Pinpoint the cell where the given text exists, returning its [x, y] midpoint coordinate. 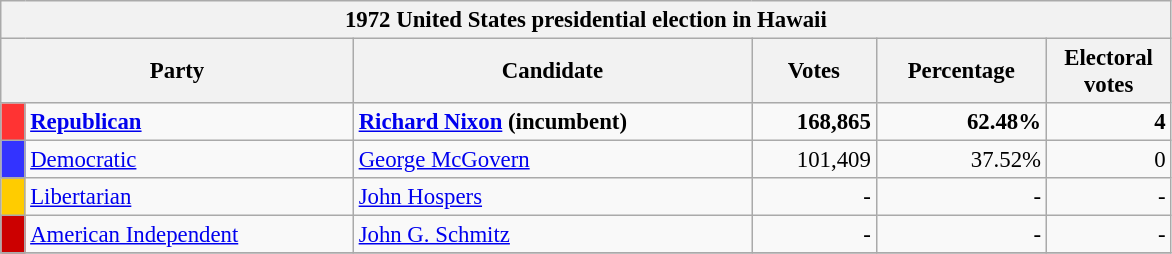
0 [1108, 160]
Candidate [552, 72]
1972 United States presidential election in Hawaii [586, 20]
John G. Schmitz [552, 235]
Party [178, 72]
101,409 [814, 160]
62.48% [961, 122]
Republican [189, 122]
4 [1108, 122]
37.52% [961, 160]
Percentage [961, 72]
John Hospers [552, 197]
Electoral votes [1108, 72]
168,865 [814, 122]
Democratic [189, 160]
George McGovern [552, 160]
Richard Nixon (incumbent) [552, 122]
Votes [814, 72]
Libertarian [189, 197]
American Independent [189, 235]
